Output the (X, Y) coordinate of the center of the cell containing the given text.  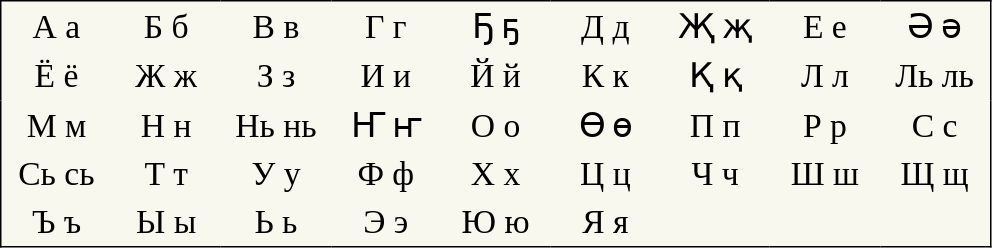
Ш ш (825, 174)
М м (56, 125)
Ә ә (936, 26)
Х х (496, 174)
Г г (386, 26)
Р р (825, 125)
Нь нь (276, 125)
Ц ц (605, 174)
И и (386, 76)
Ҕ ҕ (496, 26)
П п (715, 125)
Ы ы (166, 222)
Сь сь (56, 174)
Қ қ (715, 76)
А а (56, 26)
Б б (166, 26)
В в (276, 26)
Й й (496, 76)
З з (276, 76)
Е е (825, 26)
У у (276, 174)
Ь ь (276, 222)
Ю ю (496, 222)
Ль ль (936, 76)
Ҥ ҥ (386, 125)
Щ щ (936, 174)
Ё ё (56, 76)
Н н (166, 125)
Л л (825, 76)
Җ җ (715, 26)
Ъ ъ (56, 222)
Ч ч (715, 174)
К к (605, 76)
Т т (166, 174)
С с (936, 125)
Ф ф (386, 174)
Ж ж (166, 76)
Ө ө (605, 125)
Э э (386, 222)
Я я (605, 222)
Д д (605, 26)
О о (496, 125)
